Return (x, y) of the center of cell containing provided text 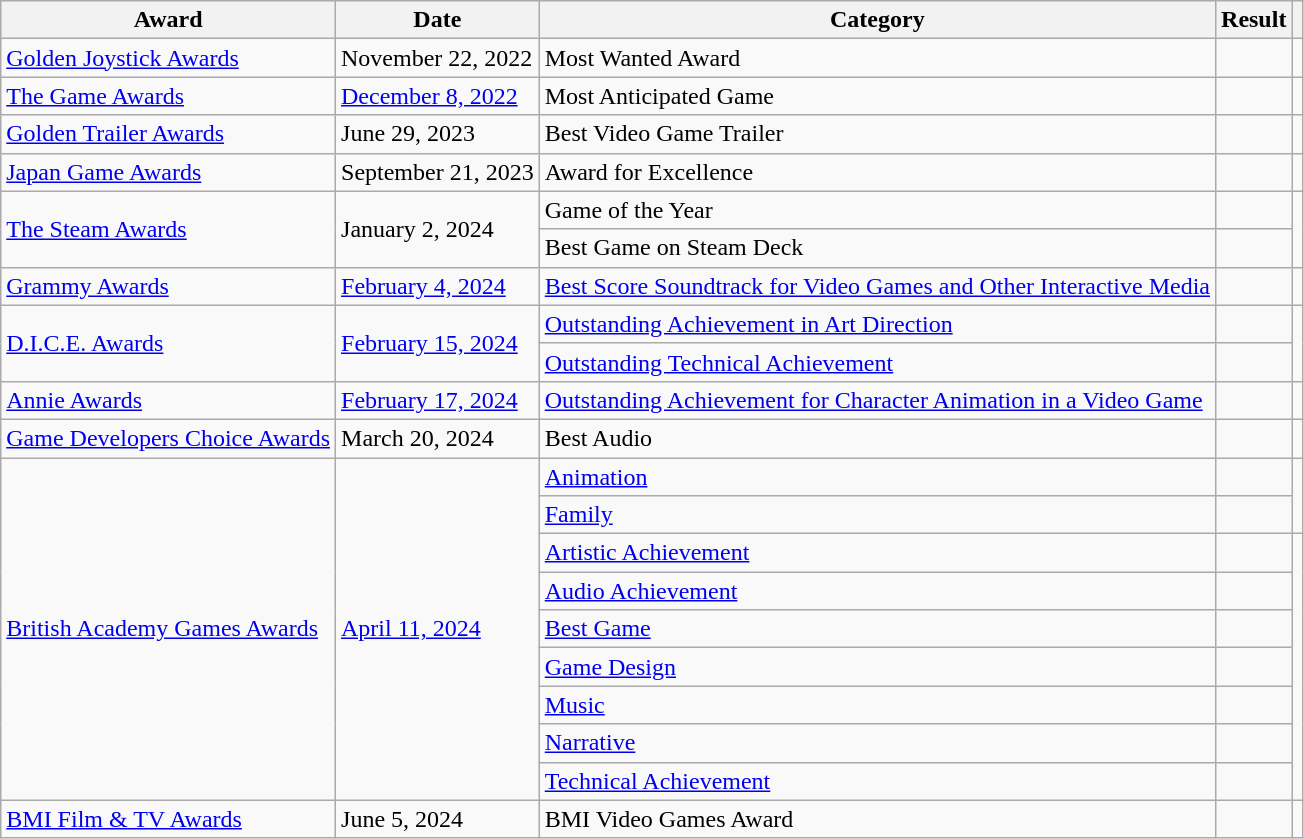
Best Game on Steam Deck (877, 248)
June 5, 2024 (438, 819)
Game Developers Choice Awards (168, 438)
Grammy Awards (168, 286)
Audio Achievement (877, 591)
The Game Awards (168, 96)
Award (168, 20)
British Academy Games Awards (168, 630)
Technical Achievement (877, 781)
Narrative (877, 743)
January 2, 2024 (438, 229)
Most Anticipated Game (877, 96)
Golden Joystick Awards (168, 58)
December 8, 2022 (438, 96)
BMI Video Games Award (877, 819)
Golden Trailer Awards (168, 134)
Outstanding Achievement for Character Animation in a Video Game (877, 400)
Category (877, 20)
Outstanding Achievement in Art Direction (877, 324)
February 4, 2024 (438, 286)
February 15, 2024 (438, 343)
November 22, 2022 (438, 58)
June 29, 2023 (438, 134)
Result (1254, 20)
D.I.C.E. Awards (168, 343)
Outstanding Technical Achievement (877, 362)
Date (438, 20)
Best Video Game Trailer (877, 134)
Most Wanted Award (877, 58)
Award for Excellence (877, 172)
Best Score Soundtrack for Video Games and Other Interactive Media (877, 286)
September 21, 2023 (438, 172)
Music (877, 705)
February 17, 2024 (438, 400)
March 20, 2024 (438, 438)
Artistic Achievement (877, 553)
Best Game (877, 629)
Game Design (877, 667)
Best Audio (877, 438)
Game of the Year (877, 210)
The Steam Awards (168, 229)
Japan Game Awards (168, 172)
BMI Film & TV Awards (168, 819)
Annie Awards (168, 400)
Family (877, 515)
April 11, 2024 (438, 630)
Animation (877, 477)
